Return the (X, Y) coordinate for the center point of the cell that contains the specified text.  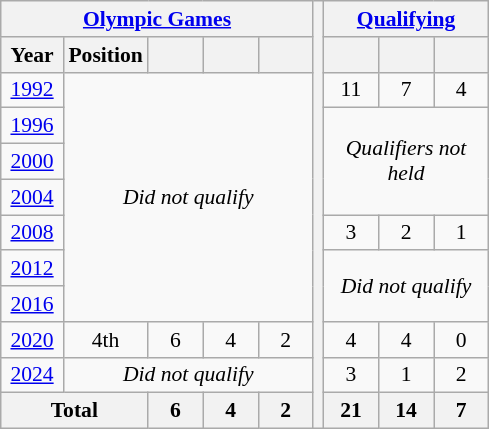
Year (32, 55)
Total (74, 411)
Position (105, 55)
2008 (32, 233)
2024 (32, 375)
1996 (32, 126)
2012 (32, 269)
1992 (32, 90)
21 (350, 411)
2016 (32, 304)
2020 (32, 340)
14 (406, 411)
0 (462, 340)
Olympic Games (157, 19)
Qualifiers not held (406, 162)
4th (105, 340)
2000 (32, 162)
2004 (32, 197)
Qualifying (406, 19)
11 (350, 90)
